Return [x, y] of the center of cell containing provided text 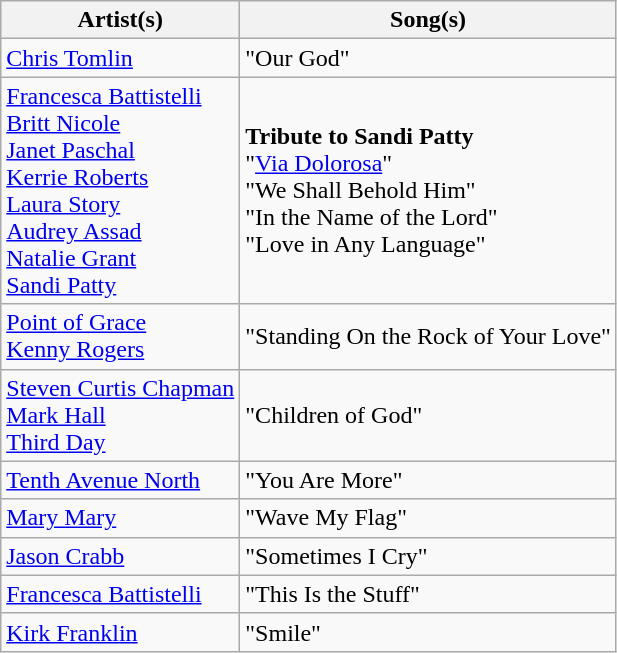
"Standing On the Rock of Your Love" [428, 336]
Steven Curtis ChapmanMark HallThird Day [120, 415]
Francesca Battistelli [120, 594]
Chris Tomlin [120, 58]
"Wave My Flag" [428, 518]
Song(s) [428, 20]
"You Are More" [428, 480]
Tenth Avenue North [120, 480]
"Smile" [428, 632]
"This Is the Stuff" [428, 594]
Francesca BattistelliBritt NicoleJanet PaschalKerrie RobertsLaura StoryAudrey AssadNatalie GrantSandi Patty [120, 190]
"Our God" [428, 58]
Jason Crabb [120, 556]
"Sometimes I Cry" [428, 556]
Artist(s) [120, 20]
Kirk Franklin [120, 632]
"Children of God" [428, 415]
Tribute to Sandi Patty"Via Dolorosa""We Shall Behold Him""In the Name of the Lord""Love in Any Language" [428, 190]
Mary Mary [120, 518]
Point of GraceKenny Rogers [120, 336]
